From the cell containing the given text, extract its center point as (x, y) coordinate. 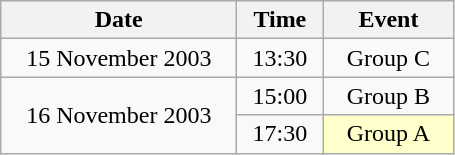
Group A (388, 134)
Group B (388, 96)
16 November 2003 (119, 115)
13:30 (280, 58)
15:00 (280, 96)
Group C (388, 58)
15 November 2003 (119, 58)
17:30 (280, 134)
Event (388, 20)
Date (119, 20)
Time (280, 20)
